From the cell containing the given text, extract its center point as (X, Y) coordinate. 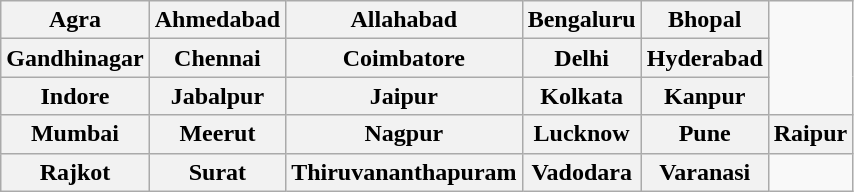
Jabalpur (217, 96)
Allahabad (404, 20)
Gandhinagar (75, 58)
Bhopal (704, 20)
Rajkot (75, 172)
Delhi (582, 58)
Thiruvananthapuram (404, 172)
Jaipur (404, 96)
Coimbatore (404, 58)
Ahmedabad (217, 20)
Kolkata (582, 96)
Varanasi (704, 172)
Indore (75, 96)
Kanpur (704, 96)
Surat (217, 172)
Lucknow (582, 134)
Hyderabad (704, 58)
Meerut (217, 134)
Raipur (810, 134)
Vadodara (582, 172)
Mumbai (75, 134)
Pune (704, 134)
Bengaluru (582, 20)
Nagpur (404, 134)
Agra (75, 20)
Chennai (217, 58)
